Output the (X, Y) coordinate of the center of the cell containing the given text.  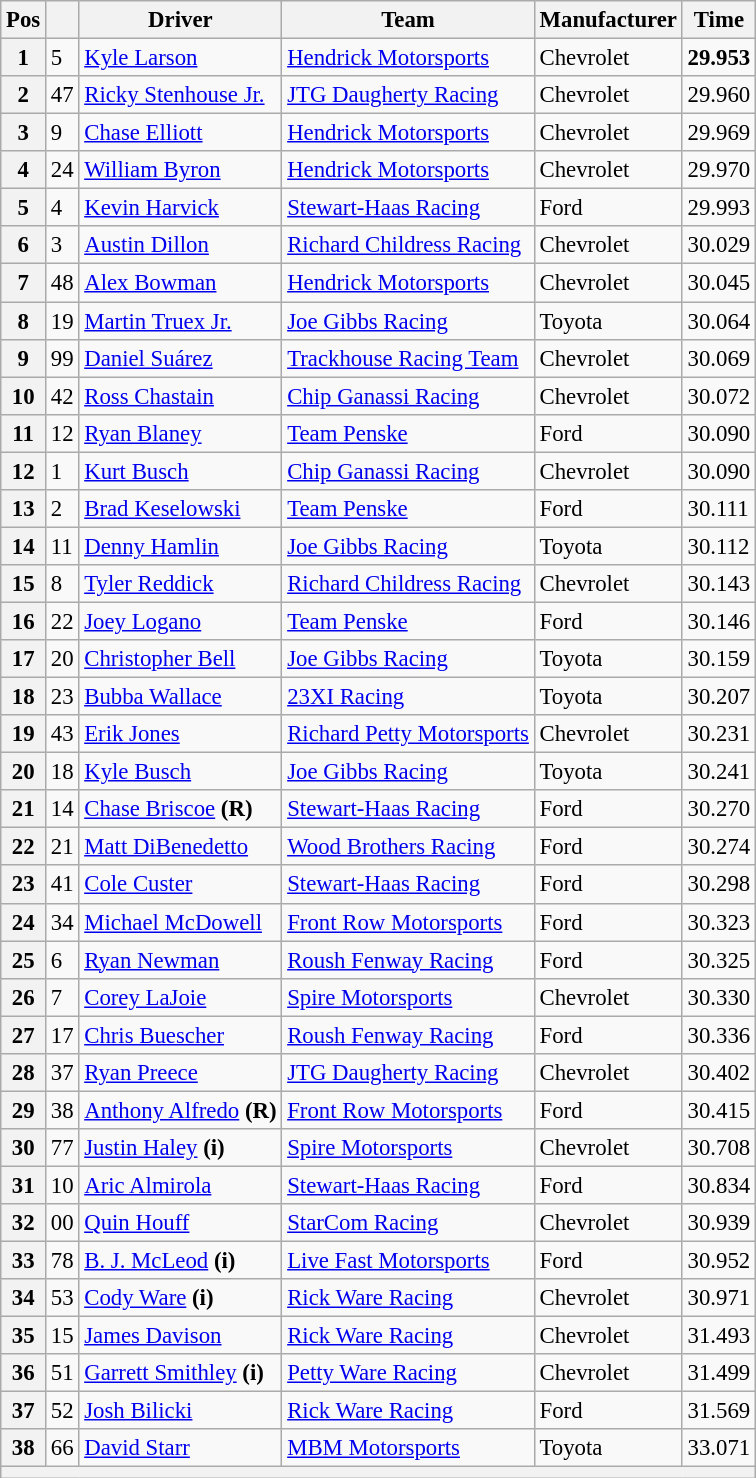
Driver (180, 20)
Tyler Reddick (180, 584)
51 (62, 1373)
Josh Bilicki (180, 1411)
Ryan Preece (180, 1073)
30.231 (718, 734)
33.071 (718, 1449)
Richard Petty Motorsports (408, 734)
Justin Haley (i) (180, 1148)
33 (24, 1261)
30 (24, 1148)
Aric Almirola (180, 1185)
Wood Brothers Racing (408, 847)
David Starr (180, 1449)
29.953 (718, 58)
30.159 (718, 659)
30.045 (718, 283)
36 (24, 1373)
13 (24, 509)
29.993 (718, 208)
26 (24, 997)
77 (62, 1148)
99 (62, 358)
31 (24, 1185)
Michael McDowell (180, 922)
23XI Racing (408, 697)
Manufacturer (608, 20)
29.960 (718, 95)
30.708 (718, 1148)
Ryan Newman (180, 960)
25 (24, 960)
30.146 (718, 621)
30.939 (718, 1223)
29.970 (718, 170)
Daniel Suárez (180, 358)
Kyle Larson (180, 58)
Team (408, 20)
Ricky Stenhouse Jr. (180, 95)
30.834 (718, 1185)
Petty Ware Racing (408, 1373)
James Davison (180, 1336)
41 (62, 885)
30.330 (718, 997)
30.298 (718, 885)
Denny Hamlin (180, 546)
48 (62, 283)
Austin Dillon (180, 245)
Martin Truex Jr. (180, 321)
StarCom Racing (408, 1223)
Christopher Bell (180, 659)
Chase Briscoe (R) (180, 809)
30.064 (718, 321)
28 (24, 1073)
Quin Houff (180, 1223)
Time (718, 20)
Brad Keselowski (180, 509)
43 (62, 734)
30.325 (718, 960)
Cody Ware (i) (180, 1298)
52 (62, 1411)
78 (62, 1261)
Ryan Blaney (180, 433)
53 (62, 1298)
31.499 (718, 1373)
Anthony Alfredo (R) (180, 1110)
29 (24, 1110)
30.029 (718, 245)
Garrett Smithley (i) (180, 1373)
30.069 (718, 358)
William Byron (180, 170)
30.336 (718, 1035)
Cole Custer (180, 885)
32 (24, 1223)
Joey Logano (180, 621)
47 (62, 95)
Alex Bowman (180, 283)
Chris Buescher (180, 1035)
31.569 (718, 1411)
30.072 (718, 396)
Live Fast Motorsports (408, 1261)
Pos (24, 20)
B. J. McLeod (i) (180, 1261)
30.323 (718, 922)
Kevin Harvick (180, 208)
30.270 (718, 809)
35 (24, 1336)
Matt DiBenedetto (180, 847)
16 (24, 621)
27 (24, 1035)
Erik Jones (180, 734)
29.969 (718, 133)
00 (62, 1223)
30.415 (718, 1110)
30.274 (718, 847)
42 (62, 396)
30.112 (718, 546)
66 (62, 1449)
Chase Elliott (180, 133)
30.971 (718, 1298)
30.402 (718, 1073)
30.111 (718, 509)
Ross Chastain (180, 396)
30.207 (718, 697)
Kurt Busch (180, 471)
Trackhouse Racing Team (408, 358)
31.493 (718, 1336)
Bubba Wallace (180, 697)
Corey LaJoie (180, 997)
30.143 (718, 584)
30.241 (718, 772)
MBM Motorsports (408, 1449)
Kyle Busch (180, 772)
30.952 (718, 1261)
